Find where the given text appears and provide that cell's center as (x, y) coordinate. 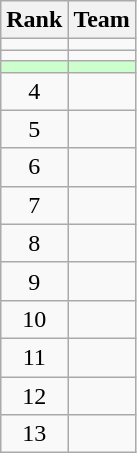
10 (34, 319)
Team (102, 20)
8 (34, 243)
11 (34, 357)
12 (34, 395)
4 (34, 91)
5 (34, 129)
7 (34, 205)
13 (34, 434)
Rank (34, 20)
9 (34, 281)
6 (34, 167)
